Locate the cell with the specified text and output its (X, Y) center coordinate. 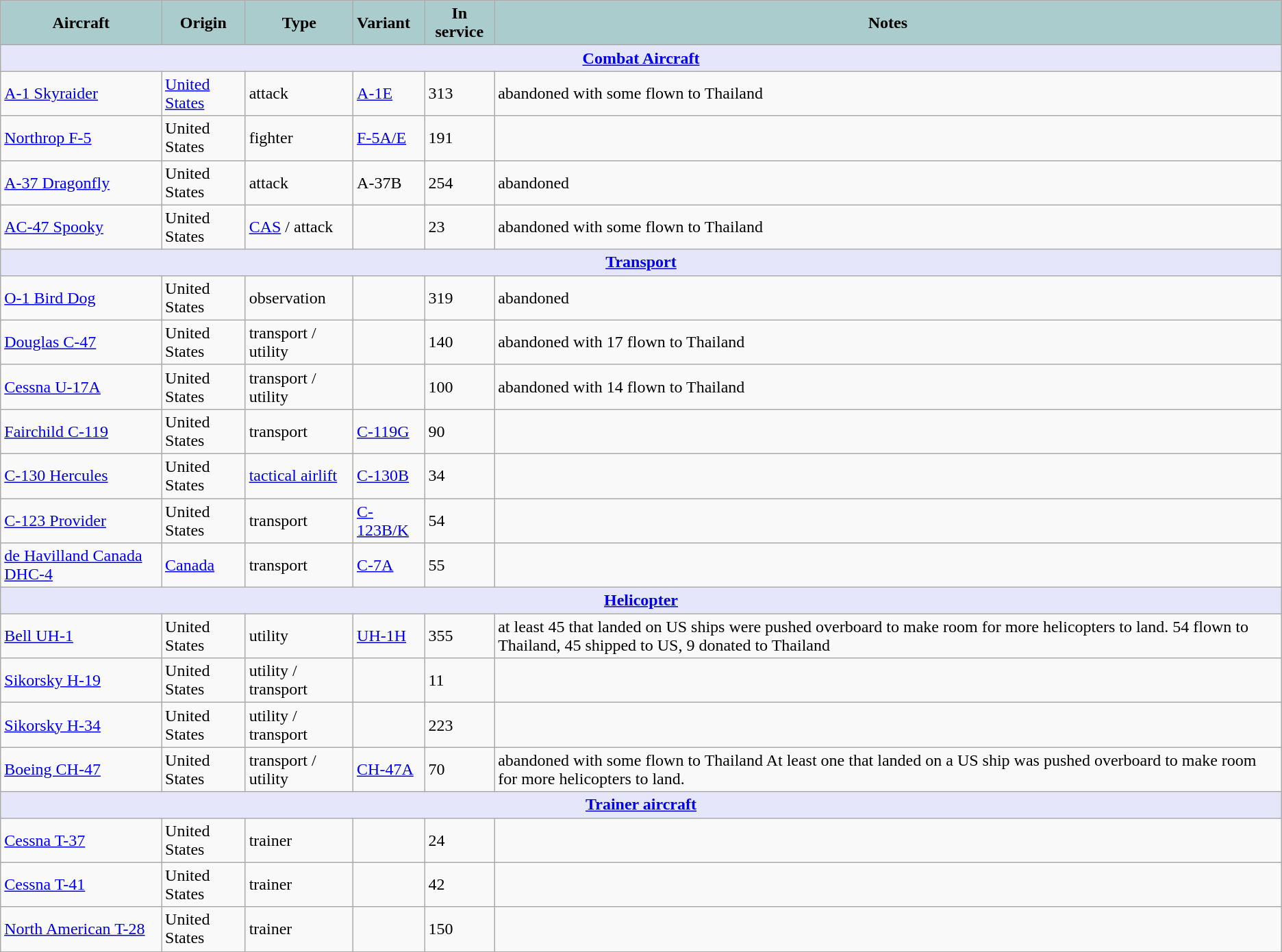
Notes (888, 23)
CH-47A (389, 770)
319 (460, 297)
abandoned with 17 flown to Thailand (888, 342)
355 (460, 636)
de Havilland Canada DHC-4 (81, 566)
Boeing CH-47 (81, 770)
O-1 Bird Dog (81, 297)
Cessna T-41 (81, 885)
140 (460, 342)
Transport (641, 262)
North American T-28 (81, 929)
C-7A (389, 566)
Aircraft (81, 23)
CAS / attack (299, 227)
Douglas C-47 (81, 342)
313 (460, 93)
abandoned with some flown to Thailand At least one that landed on a US ship was pushed overboard to make room for more helicopters to land. (888, 770)
Origin (204, 23)
abandoned with 14 flown to Thailand (888, 386)
C-130B (389, 475)
Sikorsky H-19 (81, 681)
90 (460, 431)
70 (460, 770)
C-123 Provider (81, 521)
Trainer aircraft (641, 805)
54 (460, 521)
C-119G (389, 431)
55 (460, 566)
23 (460, 227)
34 (460, 475)
A-37B (389, 182)
UH-1H (389, 636)
A-1E (389, 93)
Cessna T-37 (81, 840)
Helicopter (641, 601)
F-5A/E (389, 138)
C-123B/K (389, 521)
Type (299, 23)
Variant (389, 23)
A-1 Skyraider (81, 93)
42 (460, 885)
Cessna U-17A (81, 386)
Canada (204, 566)
254 (460, 182)
A-37 Dragonfly (81, 182)
24 (460, 840)
Fairchild C-119 (81, 431)
Combat Aircraft (641, 58)
150 (460, 929)
fighter (299, 138)
AC-47 Spooky (81, 227)
223 (460, 725)
In service (460, 23)
tactical airlift (299, 475)
utility (299, 636)
Northrop F-5 (81, 138)
Sikorsky H-34 (81, 725)
Bell UH-1 (81, 636)
11 (460, 681)
observation (299, 297)
C-130 Hercules (81, 475)
191 (460, 138)
100 (460, 386)
